From the cell containing the given text, extract its center point as (X, Y) coordinate. 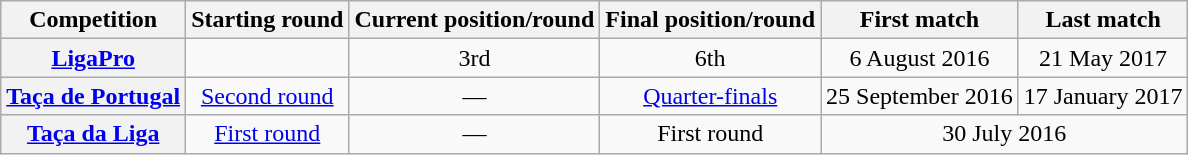
Competition (94, 20)
25 September 2016 (920, 96)
6 August 2016 (920, 58)
Last match (1103, 20)
Taça da Liga (94, 134)
Final position/round (710, 20)
LigaPro (94, 58)
3rd (474, 58)
Second round (268, 96)
First match (920, 20)
Quarter-finals (710, 96)
21 May 2017 (1103, 58)
Starting round (268, 20)
Current position/round (474, 20)
30 July 2016 (1004, 134)
17 January 2017 (1103, 96)
Taça de Portugal (94, 96)
6th (710, 58)
